Locate the cell with the specified text and output its [x, y] center coordinate. 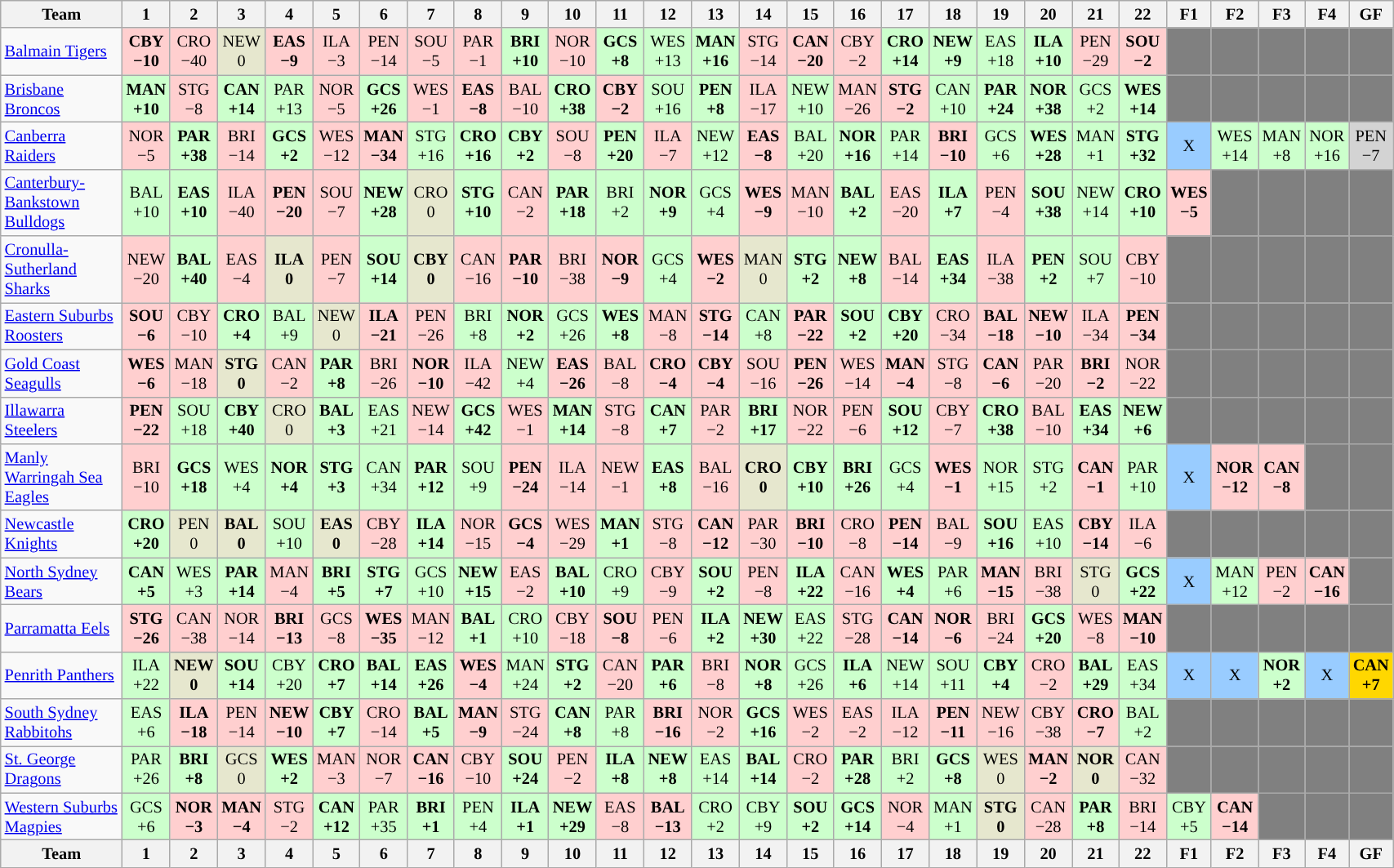
PEN0 [194, 534]
CRO+16 [478, 145]
ILA−14 [572, 477]
CRO+20 [146, 534]
ILA−6 [1142, 534]
CAN−1 [1096, 477]
PAR+18 [572, 203]
ILA+7 [953, 203]
ILA−12 [905, 723]
BAL0 [242, 534]
SOU+24 [526, 769]
ILA+10 [1048, 51]
GCS−8 [336, 628]
BAL+9 [289, 326]
NEW+6 [1142, 421]
NOR+8 [763, 675]
PEN−11 [953, 723]
NEW+12 [715, 145]
BRI−8 [715, 675]
ILA+2 [715, 628]
MAN−34 [384, 145]
NEW+10 [810, 99]
BAL+1 [478, 628]
MAN+16 [715, 51]
NEW+4 [526, 373]
ILA−7 [668, 145]
NEW−14 [431, 421]
CBY+2 [526, 145]
ILA−21 [384, 326]
STG−26 [146, 628]
CBY−38 [1048, 723]
WES−12 [336, 145]
STG−24 [526, 723]
South Sydney Rabbitohs [62, 723]
CRO−8 [857, 534]
EAS+6 [146, 723]
NOR−12 [1235, 477]
NEW+29 [572, 817]
CBY+9 [763, 817]
GCS+14 [857, 817]
EAS+18 [1000, 51]
NOR−3 [194, 817]
SOU+18 [194, 421]
BAL−18 [1000, 326]
MAN−12 [431, 628]
PAR+35 [384, 817]
BRI−2 [1096, 373]
PAR+13 [289, 99]
PEN−34 [1142, 326]
WES−5 [1189, 203]
PAR−2 [715, 421]
CRO−34 [953, 326]
BAL−9 [953, 534]
NEW−20 [146, 269]
BRI−13 [289, 628]
PEN−8 [763, 581]
NOR+38 [1048, 99]
SOU+11 [953, 675]
Gold Coast Seagulls [62, 373]
BRI+17 [763, 421]
CBY−14 [1096, 534]
WES−4 [478, 675]
SOU+10 [289, 534]
CBY−7 [953, 421]
CRO+4 [242, 326]
CRO+14 [905, 51]
Balmain Tigers [62, 51]
NOR−2 [715, 723]
PEN−4 [1000, 203]
NEW+15 [478, 581]
Newcastle Knights [62, 534]
ILA−38 [1000, 269]
Manly Warringah Sea Eagles [62, 477]
PEN+8 [715, 99]
PEN+4 [478, 817]
CRO−14 [384, 723]
BRI−24 [1000, 628]
CBY+5 [1189, 817]
EAS−20 [905, 203]
MAN−18 [194, 373]
Western Suburbs Magpies [62, 817]
CAN−32 [1142, 769]
STG−28 [857, 628]
EAS+21 [384, 421]
CRO−40 [194, 51]
PAR+38 [194, 145]
PEN+2 [1048, 269]
CAN+10 [953, 99]
BAL−8 [620, 373]
MAN−2 [1048, 769]
ILA+14 [431, 534]
PAR−30 [763, 534]
CBY−18 [572, 628]
SOU+12 [905, 421]
PAR−10 [526, 269]
EAS+22 [810, 628]
BRI+1 [431, 817]
SOU+38 [1048, 203]
CBY−28 [384, 534]
CBY0 [431, 269]
PAR+28 [857, 769]
MAN+8 [1282, 145]
WES0 [1000, 769]
MAN+10 [146, 99]
Penrith Panthers [62, 675]
NOR−15 [478, 534]
GCS+10 [431, 581]
NOR−7 [384, 769]
PAR+26 [146, 769]
EAS−9 [289, 51]
NEW−16 [1000, 723]
WES+3 [194, 581]
BAL−16 [715, 477]
MAN0 [763, 269]
ILA+6 [857, 675]
CBY+4 [1000, 675]
PAR+10 [1142, 477]
BAL+3 [336, 421]
CBY+40 [242, 421]
PEN+20 [620, 145]
Canterbury-Bankstown Bulldogs [62, 203]
GCS+42 [478, 421]
MAN+14 [572, 421]
BAL+29 [1096, 675]
SOU−2 [1142, 51]
PEN−29 [1096, 51]
STG+3 [336, 477]
MAN−26 [857, 99]
NOR+15 [1000, 477]
EAS−26 [572, 373]
CRO+9 [620, 581]
ILA+8 [620, 769]
NOR−6 [953, 628]
NEW+30 [763, 628]
ILA+1 [526, 817]
CBY−4 [715, 373]
North Sydney Bears [62, 581]
CAN+5 [146, 581]
NOR−14 [242, 628]
BRI+5 [336, 581]
MAN−3 [336, 769]
NEW+9 [953, 51]
PEN−20 [289, 203]
Brisbane Broncos [62, 99]
CBY−9 [668, 581]
STG+32 [1142, 145]
PEN−24 [526, 477]
EAS0 [336, 534]
CAN−8 [1282, 477]
SOU+9 [478, 477]
GCS+20 [1048, 628]
CBY+10 [810, 477]
CAN+34 [384, 477]
BRI−16 [668, 723]
ILA0 [289, 269]
GCS+18 [194, 477]
ILA−3 [336, 51]
EAS+26 [431, 675]
Cronulla-Sutherland Sharks [62, 269]
NOR−4 [905, 817]
EAS−4 [242, 269]
NOR0 [1096, 769]
BAL+20 [810, 145]
St. George Dragons [62, 769]
PAR+12 [431, 477]
ILA−40 [242, 203]
SOU−5 [431, 51]
NOR+4 [289, 477]
WES+2 [289, 769]
WES−9 [763, 203]
Eastern Suburbs Roosters [62, 326]
GCS−4 [526, 534]
ILA−42 [478, 373]
GCS+16 [763, 723]
BAL+5 [431, 723]
PAR+24 [1000, 99]
SOU−16 [763, 373]
WES−14 [857, 373]
WES+8 [620, 326]
ILA−17 [763, 99]
CAN−28 [1048, 817]
EAS+14 [715, 769]
BAL−14 [905, 269]
CAN−38 [194, 628]
NOR−9 [620, 269]
MAN−8 [668, 326]
ILA−34 [1096, 326]
PEN−22 [146, 421]
BAL−13 [668, 817]
MAN+12 [1235, 581]
WES−29 [572, 534]
WES−6 [146, 373]
STG+16 [431, 145]
GCS+22 [1142, 581]
BRI+10 [526, 51]
CBY+7 [336, 723]
ILA−18 [194, 723]
Parramatta Eels [62, 628]
PAR−1 [478, 51]
MAN−15 [1000, 581]
EAS+8 [668, 477]
PAR−20 [1048, 373]
STG+7 [384, 581]
WES−8 [1096, 628]
CAN−12 [715, 534]
CRO−7 [1096, 723]
GCS0 [242, 769]
Illawarra Steelers [62, 421]
NEW+28 [384, 203]
SOU−6 [146, 326]
MAN−9 [478, 723]
WES+28 [1048, 145]
SOU+7 [1096, 269]
CAN+14 [242, 99]
NOR+9 [668, 203]
Canberra Raiders [62, 145]
STG+10 [478, 203]
WES−35 [384, 628]
BAL+40 [194, 269]
NEW−1 [620, 477]
CRO+2 [715, 817]
BRI−26 [384, 373]
PAR−22 [810, 326]
SOU−7 [336, 203]
MAN+24 [526, 675]
CAN−6 [1000, 373]
BRI+26 [857, 477]
CAN+12 [336, 817]
CRO+7 [336, 675]
WES+13 [668, 51]
CRO−4 [668, 373]
